For the text-containing cell, return its midpoint in [X, Y] coordinate format. 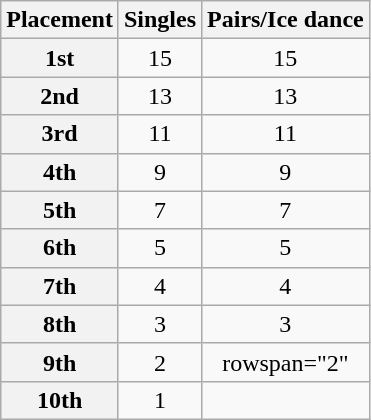
10th [60, 400]
8th [60, 324]
9th [60, 362]
2nd [60, 96]
4th [60, 172]
7th [60, 286]
6th [60, 248]
rowspan="2" [286, 362]
1st [60, 58]
1 [160, 400]
Singles [160, 20]
Pairs/Ice dance [286, 20]
5th [60, 210]
Placement [60, 20]
3rd [60, 134]
2 [160, 362]
